Determine the [x, y] coordinate at the center of the cell enclosing the given text.  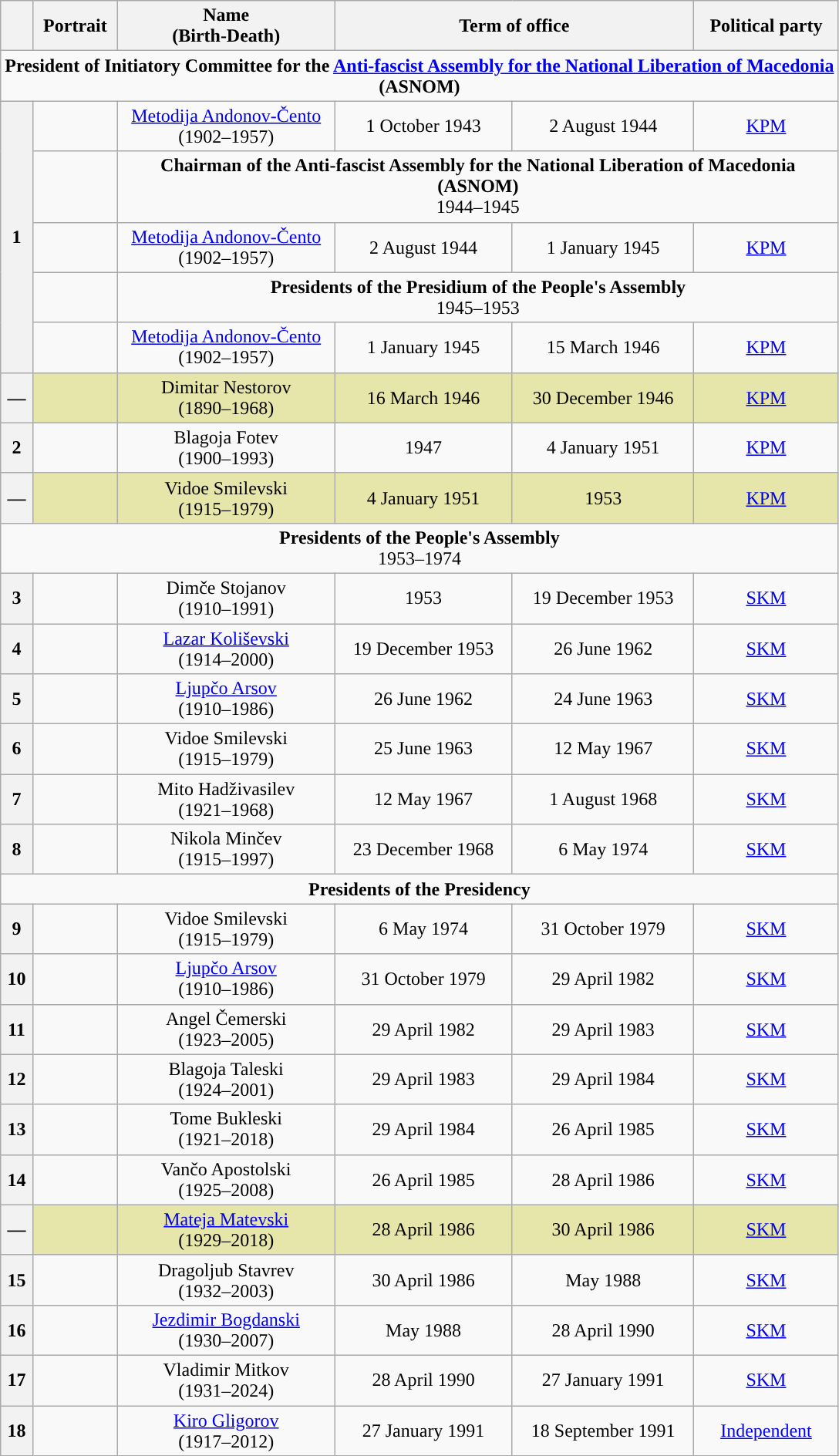
16 March 1946 [424, 398]
Dimče Stojanov(1910–1991) [227, 598]
23 December 1968 [424, 850]
30 December 1946 [603, 398]
18 September 1991 [603, 1430]
1 October 1943 [424, 126]
6 [17, 750]
Presidents of the Presidency [419, 889]
Political party [767, 26]
Blagoja Taleski(1924–2001) [227, 1080]
Term of office [514, 26]
12 [17, 1080]
Independent [767, 1430]
14 [17, 1180]
13 [17, 1129]
15 March 1946 [603, 347]
9 [17, 929]
18 [17, 1430]
Presidents of the Presidium of the People's Assembly1945–1953 [478, 298]
Dragoljub Stavrev(1932–2003) [227, 1280]
1 [17, 237]
17 [17, 1380]
Mito Hadživasilev(1921–1968) [227, 799]
Nikola Minčev(1915–1997) [227, 850]
15 [17, 1280]
3 [17, 598]
Presidents of the People's Assembly1953–1974 [419, 548]
10 [17, 979]
5 [17, 699]
Blagoja Fotev(1900–1993) [227, 447]
Tome Bukleski(1921–2018) [227, 1129]
Kiro Gligorov(1917–2012) [227, 1430]
24 June 1963 [603, 699]
Vančo Apostolski(1925–2008) [227, 1180]
11 [17, 1029]
2 [17, 447]
Name(Birth-Death) [227, 26]
1947 [424, 447]
7 [17, 799]
Jezdimir Bogdanski(1930–2007) [227, 1330]
8 [17, 850]
President of Initiatory Committee for the Anti-fascist Assembly for the National Liberation of Macedonia(ASNOM) [419, 76]
Mateja Matevski(1929–2018) [227, 1229]
Vladimir Mitkov(1931–2024) [227, 1380]
25 June 1963 [424, 750]
4 [17, 648]
Lazar Koliševski(1914–2000) [227, 648]
Angel Čemerski(1923–2005) [227, 1029]
1 August 1968 [603, 799]
Chairman of the Anti-fascist Assembly for the National Liberation of Macedonia(ASNOM)1944–1945 [478, 187]
Dimitar Nestorov (1890–1968) [227, 398]
16 [17, 1330]
Portrait [76, 26]
